Capture the cell that displays the provided text and extract its [X, Y] central coordinate. 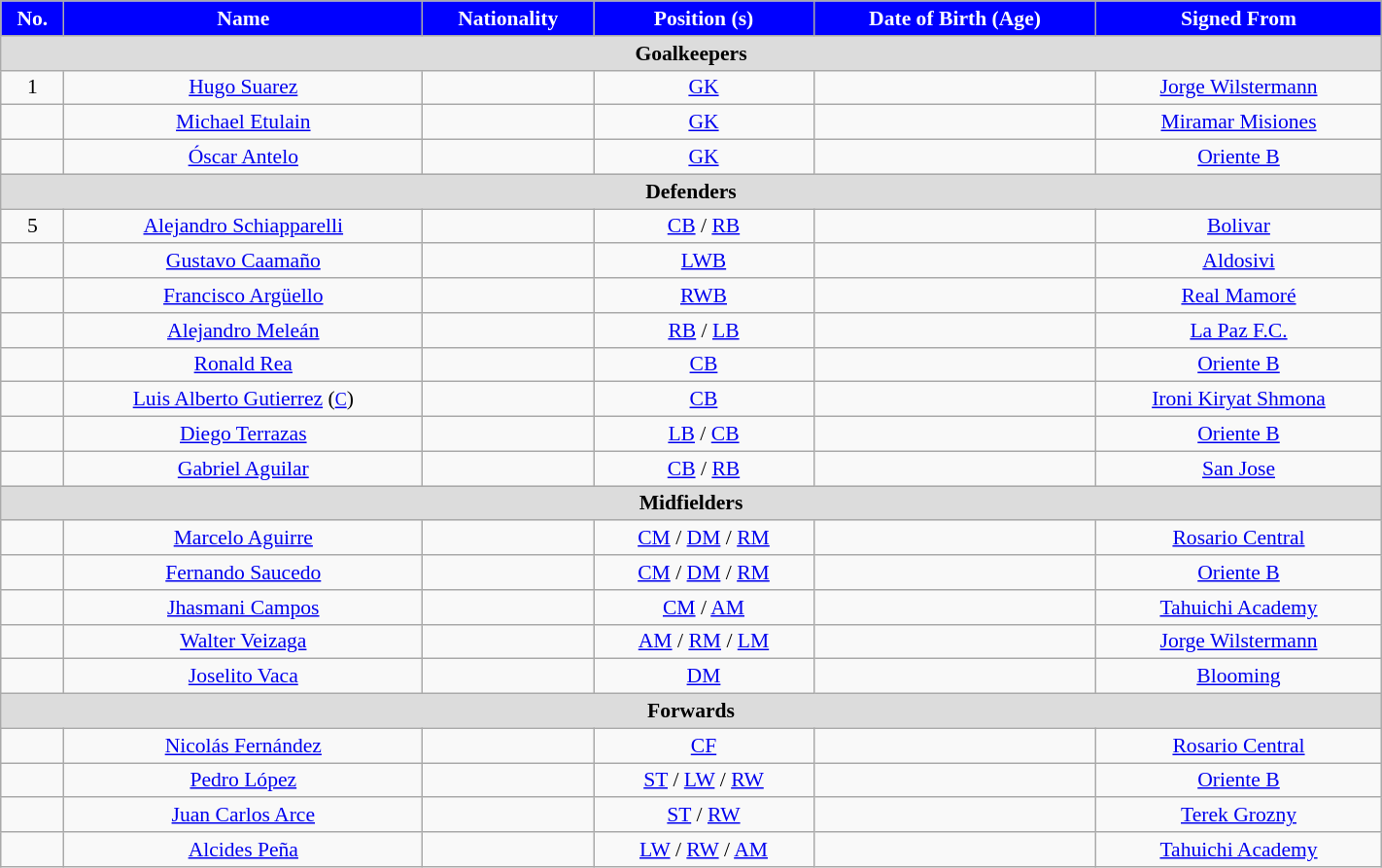
Alejandro Meleán [243, 330]
Diego Terrazas [243, 434]
Goalkeepers [691, 53]
Bolivar [1238, 226]
Juan Carlos Arce [243, 816]
No. [33, 18]
Aldosivi [1238, 261]
Blooming [1238, 677]
Real Mamoré [1238, 295]
Hugo Suarez [243, 87]
Fernando Saucedo [243, 573]
Name [243, 18]
RWB [704, 295]
Marcelo Aguirre [243, 538]
Alejandro Schiapparelli [243, 226]
Forwards [691, 712]
Miramar Misiones [1238, 122]
Terek Grozny [1238, 816]
Midfielders [691, 503]
Nationality [508, 18]
DM [704, 677]
La Paz F.C. [1238, 330]
Pedro López [243, 781]
Óscar Antelo [243, 157]
AM / RM / LM [704, 642]
CF [704, 746]
LWB [704, 261]
Ronald Rea [243, 365]
Francisco Argüello [243, 295]
Alcides Peña [243, 850]
Date of Birth (Age) [954, 18]
Joselito Vaca [243, 677]
CM / AM [704, 608]
ST / LW / RW [704, 781]
Ironi Kiryat Shmona [1238, 399]
Jhasmani Campos [243, 608]
LB / CB [704, 434]
San Jose [1238, 469]
RB / LB [704, 330]
Position (s) [704, 18]
Signed From [1238, 18]
ST / RW [704, 816]
Gustavo Caamaño [243, 261]
1 [33, 87]
Walter Veizaga [243, 642]
Luis Alberto Gutierrez (C) [243, 399]
Defenders [691, 191]
5 [33, 226]
Nicolás Fernández [243, 746]
LW / RW / AM [704, 850]
Gabriel Aguilar [243, 469]
Michael Etulain [243, 122]
